Find where the given text appears and provide that cell's center as [X, Y] coordinate. 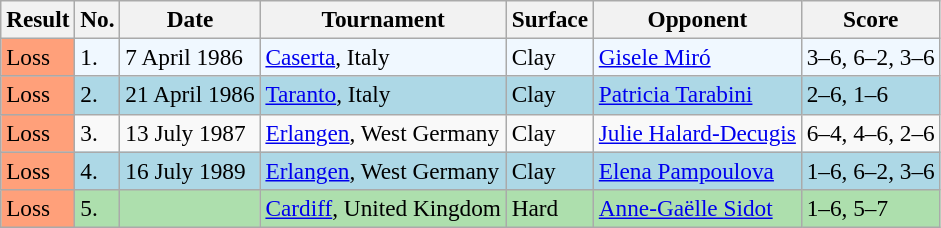
Taranto, Italy [383, 95]
21 April 1986 [190, 95]
4. [98, 170]
No. [98, 19]
Gisele Miró [697, 57]
Anne-Gaëlle Sidot [697, 208]
16 July 1989 [190, 170]
Patricia Tarabini [697, 95]
Cardiff, United Kingdom [383, 208]
6–4, 4–6, 2–6 [870, 133]
1–6, 6–2, 3–6 [870, 170]
Surface [550, 19]
Score [870, 19]
13 July 1987 [190, 133]
1. [98, 57]
7 April 1986 [190, 57]
Tournament [383, 19]
Date [190, 19]
Result [38, 19]
2–6, 1–6 [870, 95]
3–6, 6–2, 3–6 [870, 57]
Hard [550, 208]
Elena Pampoulova [697, 170]
Julie Halard-Decugis [697, 133]
Caserta, Italy [383, 57]
Opponent [697, 19]
3. [98, 133]
1–6, 5–7 [870, 208]
2. [98, 95]
5. [98, 208]
